Search for the cell housing the specified text and yield its [X, Y] center coordinate. 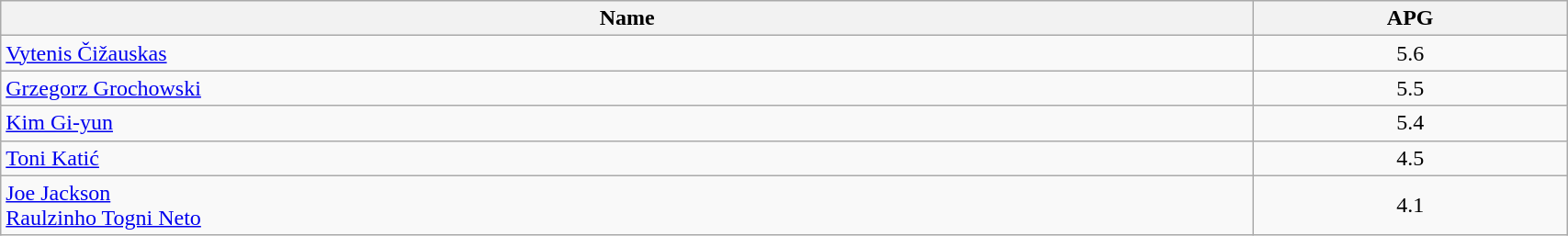
Name [627, 18]
Joe Jackson Raulzinho Togni Neto [627, 206]
Grzegorz Grochowski [627, 88]
APG [1411, 18]
5.6 [1411, 53]
4.1 [1411, 206]
5.5 [1411, 88]
4.5 [1411, 158]
5.4 [1411, 123]
Vytenis Čižauskas [627, 53]
Toni Katić [627, 158]
Kim Gi-yun [627, 123]
